Output the [X, Y] coordinate of the center of the cell containing the given text.  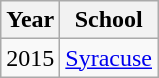
Syracuse [109, 58]
2015 [30, 58]
School [109, 20]
Year [30, 20]
